Capture the cell that displays the provided text and extract its (x, y) central coordinate. 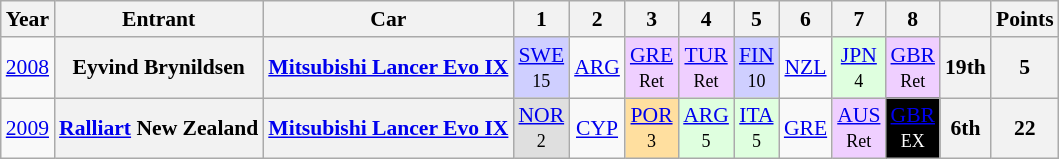
GRERet (652, 68)
Entrant (158, 19)
19th (966, 68)
FIN10 (756, 68)
Points (1025, 19)
Eyvind Brynildsen (158, 68)
7 (858, 19)
1 (541, 19)
JPN4 (858, 68)
NOR2 (541, 128)
GBREX (912, 128)
2008 (28, 68)
ARG (597, 68)
Ralliart New Zealand (158, 128)
TURRet (706, 68)
CYP (597, 128)
POR3 (652, 128)
6 (806, 19)
Year (28, 19)
8 (912, 19)
ARG5 (706, 128)
AUSRet (858, 128)
22 (1025, 128)
ITA5 (756, 128)
3 (652, 19)
2009 (28, 128)
GBRRet (912, 68)
SWE15 (541, 68)
GRE (806, 128)
Car (388, 19)
2 (597, 19)
NZL (806, 68)
4 (706, 19)
6th (966, 128)
